Search for the cell housing the specified text and yield its [x, y] center coordinate. 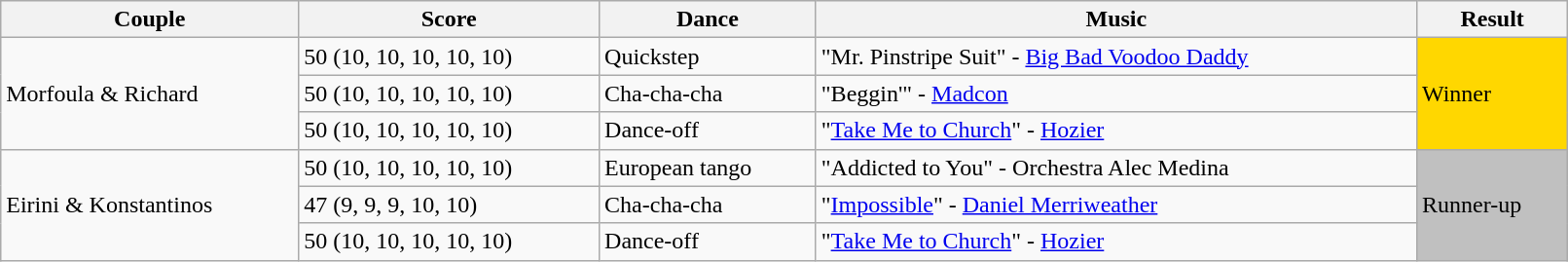
Winner [1491, 94]
Music [1115, 19]
"Mr. Pinstripe Suit" - Big Bad Voodoo Daddy [1115, 56]
47 (9, 9, 9, 10, 10) [450, 205]
"Addicted to You" - Orchestra Alec Medina [1115, 168]
Eirini & Konstantinos [150, 205]
European tango [709, 168]
Morfoula & Richard [150, 94]
"Impossible" - Daniel Merriweather [1115, 205]
Couple [150, 19]
"Beggin'" - Madcon [1115, 94]
Result [1491, 19]
Score [450, 19]
Quickstep [709, 56]
Dance [709, 19]
Runner-up [1491, 205]
